Search for the cell housing the specified text and yield its (x, y) center coordinate. 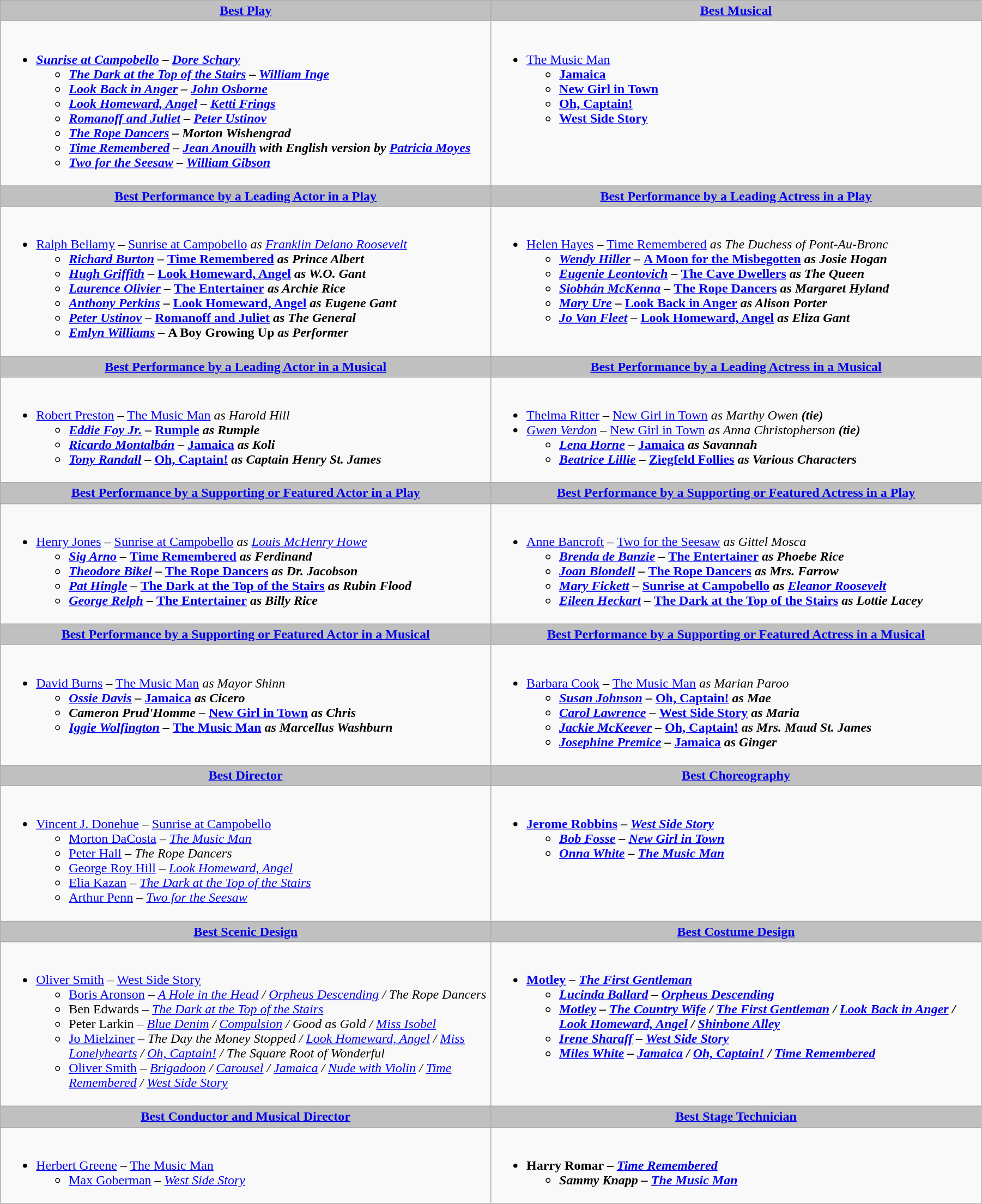
Best Director (246, 775)
Best Performance by a Supporting or Featured Actress in a Play (736, 493)
Best Performance by a Supporting or Featured Actor in a Play (246, 493)
Best Scenic Design (246, 931)
Best Choreography (736, 775)
Best Performance by a Leading Actress in a Musical (736, 367)
Best Performance by a Leading Actor in a Musical (246, 367)
Best Performance by a Supporting or Featured Actor in a Musical (246, 634)
Best Conductor and Musical Director (246, 1117)
The Music ManJamaicaNew Girl in TownOh, Captain!West Side Story (736, 104)
Best Performance by a Leading Actor in a Play (246, 196)
Herbert Greene – The Music ManMax Goberman – West Side Story (246, 1165)
Best Performance by a Leading Actress in a Play (736, 196)
Best Musical (736, 11)
Best Play (246, 11)
Jerome Robbins – West Side StoryBob Fosse – New Girl in TownOnna White – The Music Man (736, 853)
Best Performance by a Supporting or Featured Actress in a Musical (736, 634)
Best Costume Design (736, 931)
Best Stage Technician (736, 1117)
Harry Romar – Time RememberedSammy Knapp – The Music Man (736, 1165)
